Locate the cell with the specified text and output its (x, y) center coordinate. 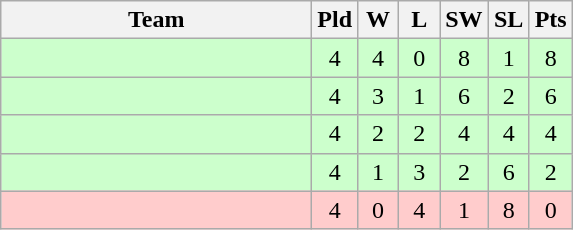
W (378, 20)
Pld (335, 20)
SW (464, 20)
Team (156, 20)
Pts (550, 20)
SL (508, 20)
L (420, 20)
